Return (X, Y) of the center of cell containing provided text 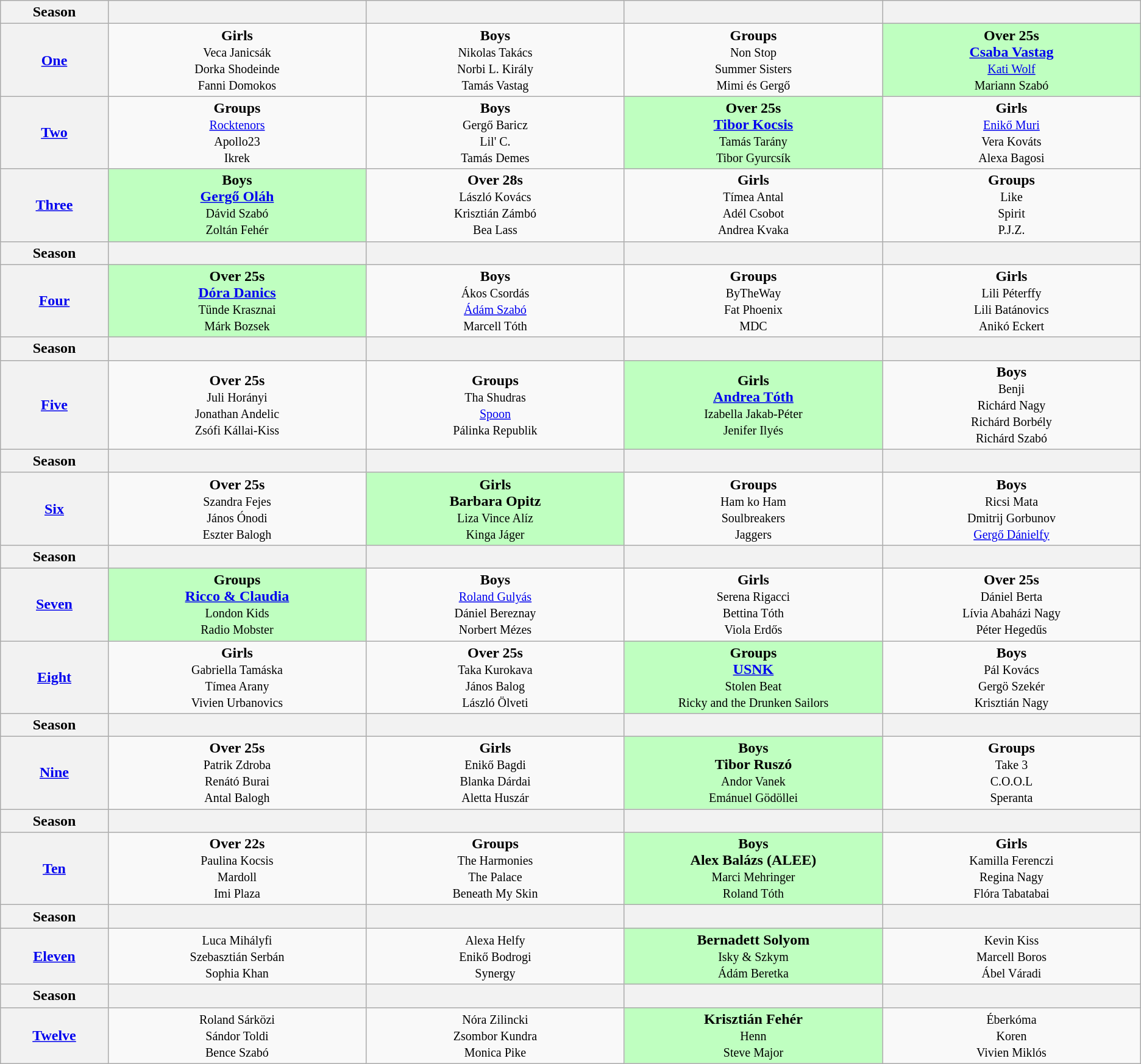
Eleven (54, 956)
GroupsHam ko HamSoulbreakersJaggers (753, 508)
GirlsTímea AntalAdél CsobotAndrea Kvaka (753, 205)
Seven (54, 605)
Two (54, 133)
GroupsRicco & ClaudiaLondon KidsRadio Mobster (236, 605)
Over 25sTibor KocsisTamás TarányTibor Gyurcsík (753, 133)
Krisztián FehérHennSteve Major (753, 1035)
Ten (54, 869)
GirlsEnikő MuriVera KovátsAlexa Bagosi (1012, 133)
Boys Nikolas TakácsNorbi L. KirályTamás Vastag (495, 60)
Nine (54, 773)
Over 25sDániel BertaLívia Abaházi NagyPéter Hegedűs (1012, 605)
Luca MihályfiSzebasztián SerbánSophia Khan (236, 956)
BoysGergő OláhDávid SzabóZoltán Fehér (236, 205)
BoysAlex Balázs (ALEE)Marci MehringerRoland Tóth (753, 869)
GroupsThe HarmoniesThe PalaceBeneath My Skin (495, 869)
BoysPál KovácsGergö SzekérKrisztián Nagy (1012, 678)
BoysRicsi MataDmitrij GorbunovGergő Dánielfy (1012, 508)
GroupsLikeSpiritP.J.Z. (1012, 205)
Over 25sJuli HorányiJonathan AndelicZsófi Kállai-Kiss (236, 405)
GroupsTake 3C.O.O.LSperanta (1012, 773)
GirlsAndrea TóthIzabella Jakab-PéterJenifer Ilyés (753, 405)
Twelve (54, 1035)
BoysTibor RuszóAndor VanekEmánuel Gödöllei (753, 773)
Five (54, 405)
BoysGergő BariczLil' C.Tamás Demes (495, 133)
GroupsRocktenorsApollo23Ikrek (236, 133)
GirlsBarbara OpitzLiza Vince AlízKinga Jáger (495, 508)
GirlsEnikő BagdiBlanka DárdaiAletta Huszár (495, 773)
Over 25sDóra DanicsTünde KrasznaiMárk Bozsek (236, 301)
BoysBenjiRichárd NagyRichárd BorbélyRichárd Szabó (1012, 405)
ÉberkómaKorenVivien Miklós (1012, 1035)
GirlsKamilla FerencziRegina NagyFlóra Tabatabai (1012, 869)
GirlsSerena RigacciBettina TóthViola Erdős (753, 605)
GroupsByTheWayFat PhoenixMDC (753, 301)
GroupsTha ShudrasSpoonPálinka Republik (495, 405)
Roland SárköziSándor ToldiBence Szabó (236, 1035)
Over 25sCsaba VastagKati WolfMariann Szabó (1012, 60)
Kevin KissMarcell BorosÁbel Váradi (1012, 956)
Bernadett Solyom Isky & SzkymÁdám Beretka (753, 956)
Over 25sSzandra FejesJános ÓnodiEszter Balogh (236, 508)
Six (54, 508)
Three (54, 205)
GirlsVeca JanicsákDorka ShodeindeFanni Domokos (236, 60)
BoysÁkos CsordásÁdám SzabóMarcell Tóth (495, 301)
Over 25sPatrik ZdrobaRenátó BuraiAntal Balogh (236, 773)
GirlsGabriella TamáskaTímea AranyVivien Urbanovics (236, 678)
Alexa HelfyEnikő BodrogiSynergy (495, 956)
GroupsUSNKStolen BeatRicky and the Drunken Sailors (753, 678)
Eight (54, 678)
Over 25sTaka KurokavaJános BalogLászló Ölveti (495, 678)
BoysRoland GulyásDániel BereznayNorbert Mézes (495, 605)
One (54, 60)
Over 28sLászló KovácsKrisztián ZámbóBea Lass (495, 205)
Four (54, 301)
GroupsNon StopSummer SistersMimi és Gergő (753, 60)
Nóra ZilinckiZsombor KundraMonica Pike (495, 1035)
Over 22sPaulina KocsisMardollImi Plaza (236, 869)
GirlsLili PéterffyLili BatánovicsAnikó Eckert (1012, 301)
